Return the (X, Y) coordinate for the center point of the cell that contains the specified text.  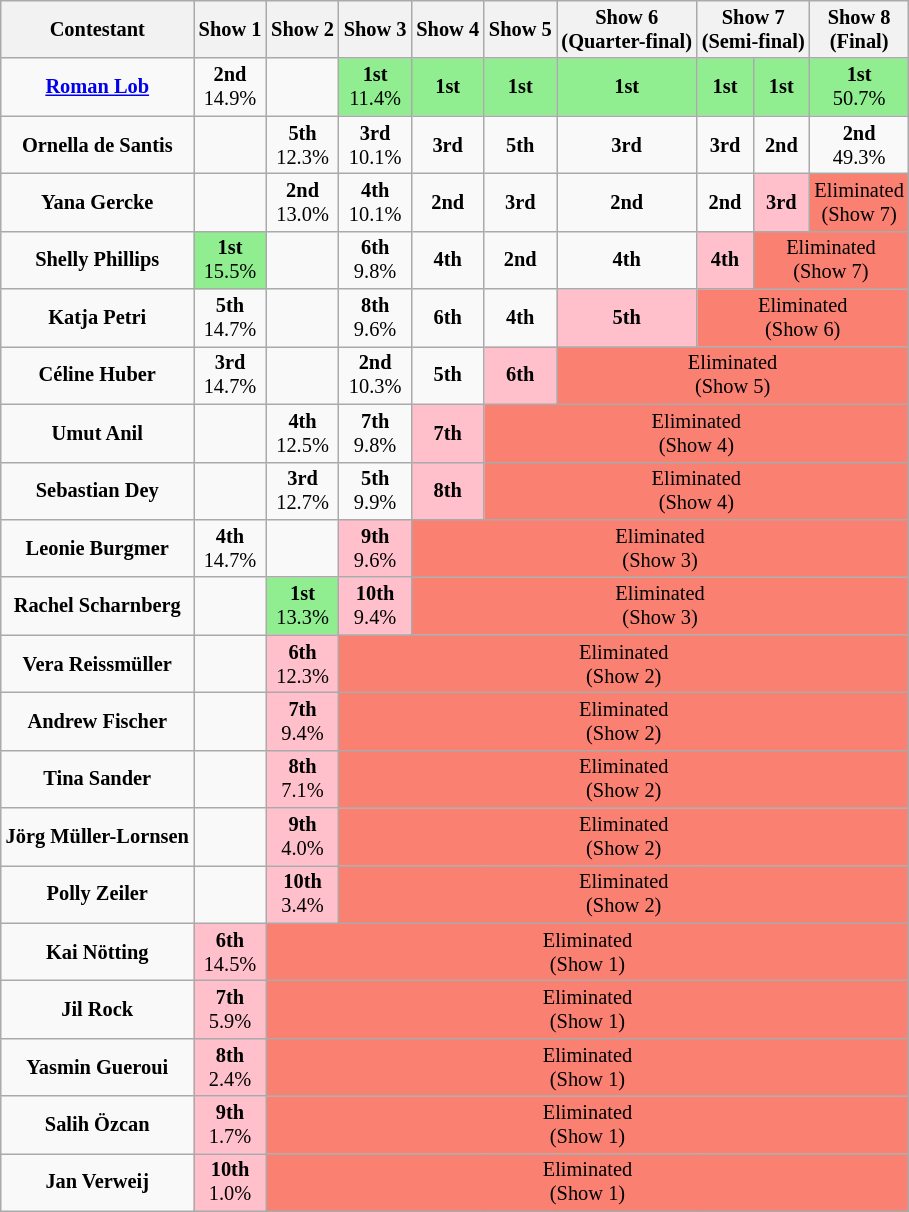
Polly Zeiler (98, 894)
Umut Anil (98, 433)
10th9.4% (376, 606)
7th9.4% (302, 721)
7th (448, 433)
1st11.4% (376, 87)
3rd10.1% (376, 145)
Céline Huber (98, 375)
2nd14.9% (230, 87)
8th7.1% (302, 779)
5th14.7% (230, 318)
6th14.5% (230, 952)
4th 12.5% (302, 433)
Andrew Fischer (98, 721)
Yana Gercke (98, 202)
2nd 49.3% (860, 145)
Show 5 (520, 29)
Jan Verweij (98, 1182)
Show 6(Quarter-final) (627, 29)
Yasmin Gueroui (98, 1067)
8th9.6% (376, 318)
7th 9.8% (376, 433)
Kai Nötting (98, 952)
3rd12.7% (302, 491)
Salih Özcan (98, 1125)
Jörg Müller-Lornsen (98, 837)
8th2.4% (230, 1067)
2nd10.3% (376, 375)
9th9.6% (376, 548)
1st13.3% (302, 606)
4th14.7% (230, 548)
Show 2 (302, 29)
Shelly Phillips (98, 260)
2nd13.0% (302, 202)
1st15.5% (230, 260)
6th12.3% (302, 664)
6th9.8% (376, 260)
Ornella de Santis (98, 145)
Show 3 (376, 29)
Contestant (98, 29)
Leonie Burgmer (98, 548)
8th (448, 491)
Vera Reissmüller (98, 664)
Sebastian Dey (98, 491)
Jil Rock (98, 1009)
Show 8(Final) (860, 29)
Roman Lob (98, 87)
10th1.0% (230, 1182)
10th3.4% (302, 894)
1st 50.7% (860, 87)
Show 1 (230, 29)
3rd14.7% (230, 375)
5th9.9% (376, 491)
7th5.9% (230, 1009)
9th1.7% (230, 1125)
Katja Petri (98, 318)
5th12.3% (302, 145)
9th4.0% (302, 837)
Show 4 (448, 29)
Rachel Scharnberg (98, 606)
4th 10.1% (376, 202)
Tina Sander (98, 779)
Eliminated(Show 5) (733, 375)
Show 7(Semi-final) (754, 29)
Eliminated(Show 6) (803, 318)
